Locate the cell with the specified text and output its [x, y] center coordinate. 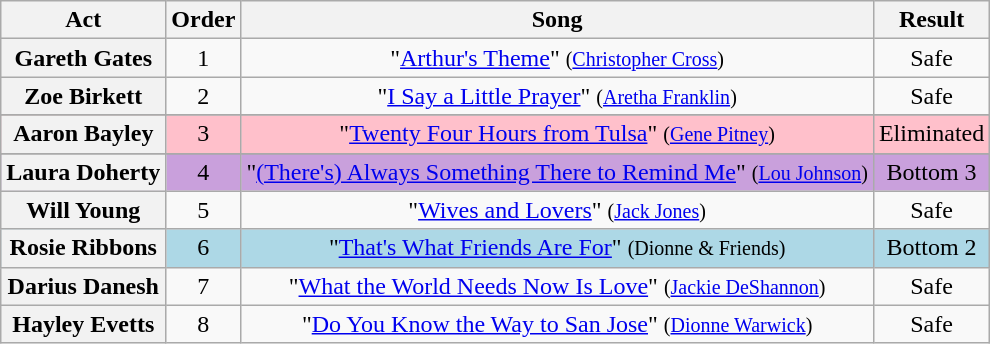
Result [931, 20]
Darius Danesh [84, 286]
Zoe Birkett [84, 96]
"Do You Know the Way to San Jose" (Dionne Warwick) [558, 324]
"(There's) Always Something There to Remind Me" (Lou Johnson) [558, 172]
Act [84, 20]
"What the World Needs Now Is Love" (Jackie DeShannon) [558, 286]
4 [204, 172]
3 [204, 134]
5 [204, 210]
"Wives and Lovers" (Jack Jones) [558, 210]
Order [204, 20]
Aaron Bayley [84, 134]
"Arthur's Theme" (Christopher Cross) [558, 58]
"I Say a Little Prayer" (Aretha Franklin) [558, 96]
2 [204, 96]
Laura Doherty [84, 172]
"Twenty Four Hours from Tulsa" (Gene Pitney) [558, 134]
Gareth Gates [84, 58]
"That's What Friends Are For" (Dionne & Friends) [558, 248]
Song [558, 20]
Bottom 3 [931, 172]
Hayley Evetts [84, 324]
7 [204, 286]
Will Young [84, 210]
8 [204, 324]
Bottom 2 [931, 248]
Rosie Ribbons [84, 248]
6 [204, 248]
Eliminated [931, 134]
1 [204, 58]
